Find where the given text appears and provide that cell's center as (X, Y) coordinate. 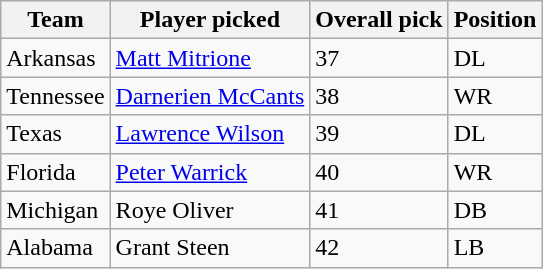
Matt Mitrione (210, 58)
LB (495, 248)
Michigan (56, 210)
Arkansas (56, 58)
Texas (56, 134)
Player picked (210, 20)
Florida (56, 172)
Alabama (56, 248)
Lawrence Wilson (210, 134)
42 (379, 248)
40 (379, 172)
Peter Warrick (210, 172)
37 (379, 58)
39 (379, 134)
Grant Steen (210, 248)
Darnerien McCants (210, 96)
Overall pick (379, 20)
Position (495, 20)
41 (379, 210)
DB (495, 210)
Tennessee (56, 96)
Roye Oliver (210, 210)
38 (379, 96)
Team (56, 20)
